Extract the [X, Y] coordinate from the center of the cell holding the provided text.  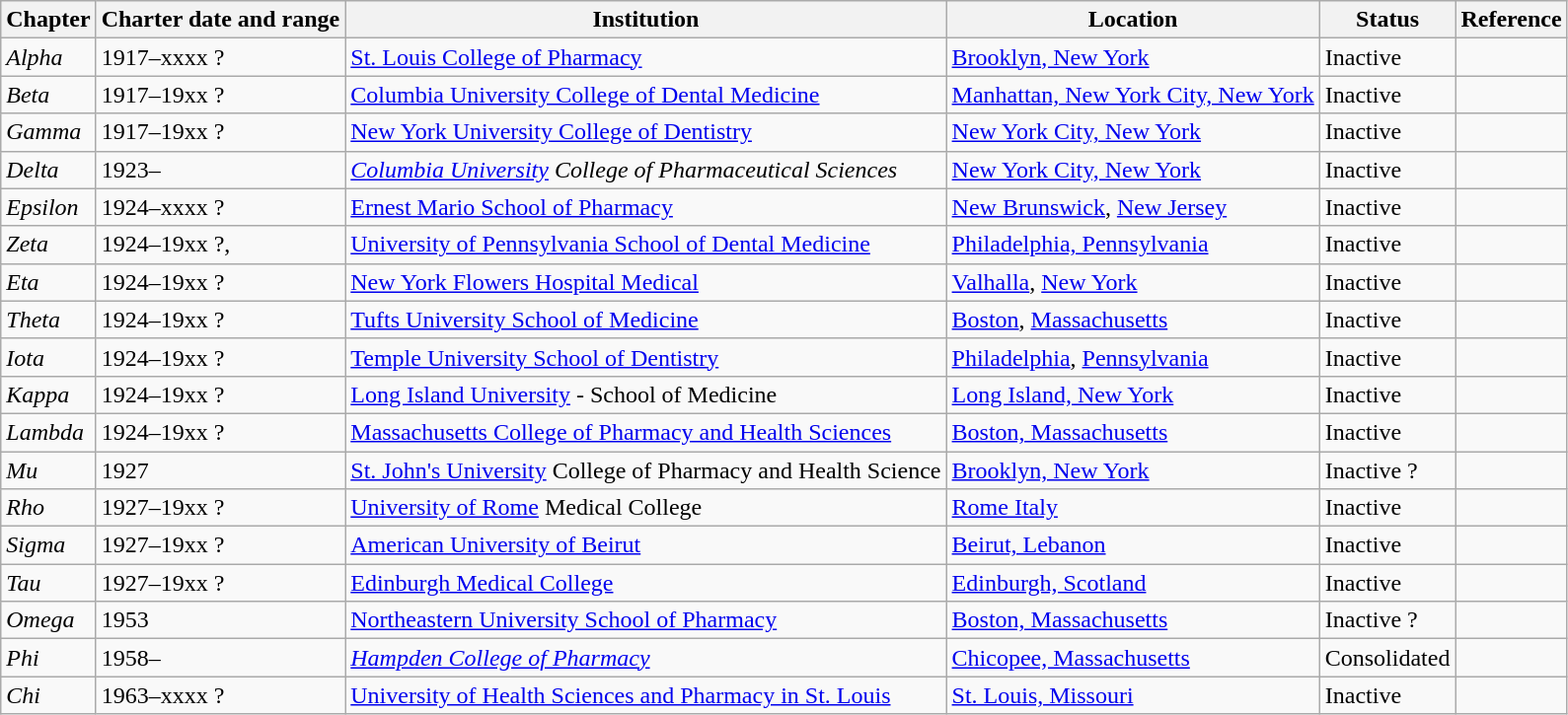
New York Flowers Hospital Medical [645, 282]
1924–xxxx ? [221, 207]
Hampden College of Pharmacy [645, 658]
Massachusetts College of Pharmacy and Health Sciences [645, 432]
Beta [48, 95]
St. Louis College of Pharmacy [645, 57]
Kappa [48, 394]
University of Pennsylvania School of Dental Medicine [645, 245]
Edinburgh Medical College [645, 583]
Northeastern University School of Pharmacy [645, 620]
Tau [48, 583]
Charter date and range [221, 20]
American University of Beirut [645, 545]
Tufts University School of Medicine [645, 320]
Ernest Mario School of Pharmacy [645, 207]
Long Island University - School of Medicine [645, 394]
Zeta [48, 245]
Rome Italy [1133, 508]
1953 [221, 620]
Status [1387, 20]
Iota [48, 357]
Sigma [48, 545]
Gamma [48, 132]
Institution [645, 20]
Alpha [48, 57]
Valhalla, New York [1133, 282]
Beirut, Lebanon [1133, 545]
New Brunswick, New Jersey [1133, 207]
University of Health Sciences and Pharmacy in St. Louis [645, 695]
Location [1133, 20]
Omega [48, 620]
Chapter [48, 20]
1923– [221, 170]
Eta [48, 282]
1924–19xx ?, [221, 245]
St. Louis, Missouri [1133, 695]
Consolidated [1387, 658]
Columbia University College of Dental Medicine [645, 95]
New York University College of Dentistry [645, 132]
University of Rome Medical College [645, 508]
Long Island, New York [1133, 394]
Edinburgh, Scotland [1133, 583]
Columbia University College of Pharmaceutical Sciences [645, 170]
Epsilon [48, 207]
1958– [221, 658]
1927 [221, 470]
Temple University School of Dentistry [645, 357]
Lambda [48, 432]
Rho [48, 508]
Chi [48, 695]
Mu [48, 470]
1917–xxxx ? [221, 57]
Manhattan, New York City, New York [1133, 95]
Delta [48, 170]
1963–xxxx ? [221, 695]
Theta [48, 320]
Chicopee, Massachusetts [1133, 658]
Phi [48, 658]
Reference [1512, 20]
St. John's University College of Pharmacy and Health Science [645, 470]
